Identify which cell holds the provided text, then report its [X, Y] central coordinate. 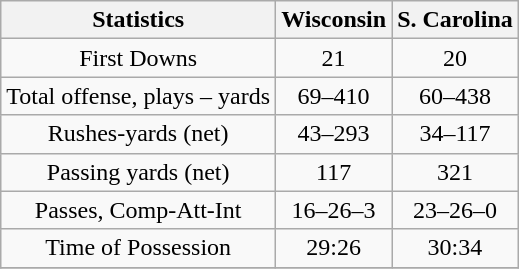
Passes, Comp-Att-Int [138, 210]
69–410 [334, 96]
Statistics [138, 20]
16–26–3 [334, 210]
43–293 [334, 134]
34–117 [456, 134]
20 [456, 58]
Time of Possession [138, 248]
Total offense, plays – yards [138, 96]
First Downs [138, 58]
29:26 [334, 248]
23–26–0 [456, 210]
Passing yards (net) [138, 172]
S. Carolina [456, 20]
30:34 [456, 248]
321 [456, 172]
Wisconsin [334, 20]
60–438 [456, 96]
117 [334, 172]
21 [334, 58]
Rushes-yards (net) [138, 134]
